Determine the (x, y) coordinate at the center of the cell enclosing the given text.  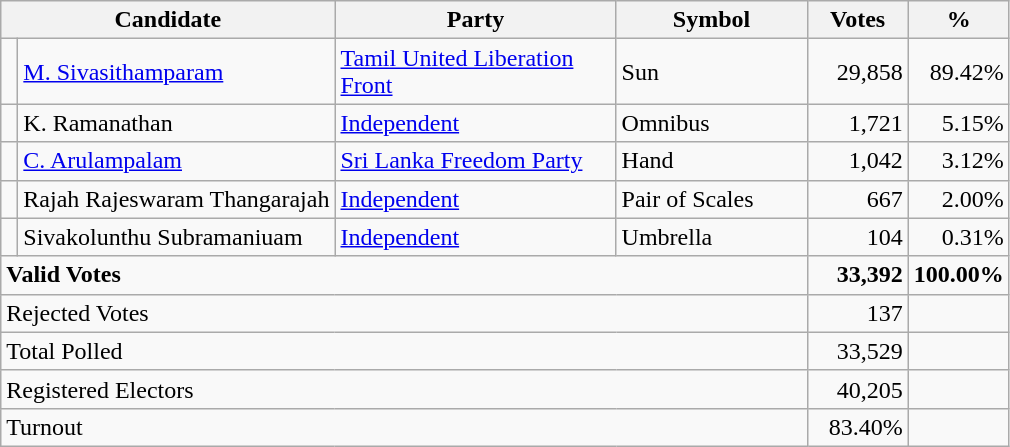
0.31% (958, 237)
Rajah Rajeswaram Thangarajah (176, 199)
100.00% (958, 275)
Turnout (404, 427)
33,529 (858, 351)
29,858 (858, 72)
Rejected Votes (404, 313)
Symbol (712, 20)
667 (858, 199)
83.40% (858, 427)
Valid Votes (404, 275)
2.00% (958, 199)
Umbrella (712, 237)
Party (476, 20)
Pair of Scales (712, 199)
Hand (712, 161)
% (958, 20)
1,721 (858, 123)
C. Arulampalam (176, 161)
M. Sivasithamparam (176, 72)
Total Polled (404, 351)
Tamil United Liberation Front (476, 72)
5.15% (958, 123)
K. Ramanathan (176, 123)
Sri Lanka Freedom Party (476, 161)
Sun (712, 72)
3.12% (958, 161)
40,205 (858, 389)
Candidate (168, 20)
33,392 (858, 275)
137 (858, 313)
Omnibus (712, 123)
Sivakolunthu Subramaniuam (176, 237)
104 (858, 237)
Votes (858, 20)
89.42% (958, 72)
Registered Electors (404, 389)
1,042 (858, 161)
